Pinpoint the cell where the given text exists, returning its (X, Y) midpoint coordinate. 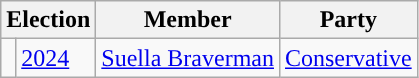
Party (348, 20)
Conservative (348, 58)
Election (48, 20)
Member (188, 20)
2024 (56, 58)
Suella Braverman (188, 58)
